Capture the cell that displays the provided text and extract its [X, Y] central coordinate. 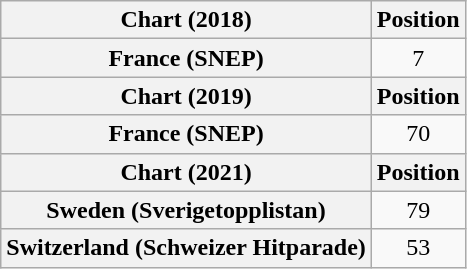
Chart (2019) [186, 96]
Switzerland (Schweizer Hitparade) [186, 248]
Chart (2021) [186, 172]
Chart (2018) [186, 20]
Sweden (Sverigetopplistan) [186, 210]
79 [418, 210]
53 [418, 248]
7 [418, 58]
70 [418, 134]
